For the text-containing cell, return its midpoint in (x, y) coordinate format. 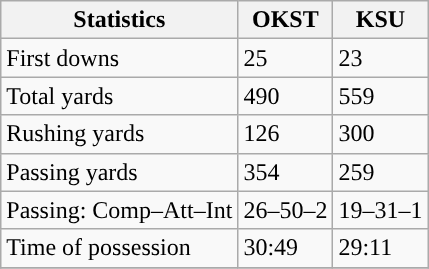
259 (380, 172)
126 (286, 134)
First downs (120, 58)
30:49 (286, 248)
Statistics (120, 20)
OKST (286, 20)
559 (380, 96)
25 (286, 58)
Rushing yards (120, 134)
29:11 (380, 248)
490 (286, 96)
Passing yards (120, 172)
23 (380, 58)
354 (286, 172)
Total yards (120, 96)
Passing: Comp–Att–Int (120, 210)
19–31–1 (380, 210)
26–50–2 (286, 210)
300 (380, 134)
Time of possession (120, 248)
KSU (380, 20)
